Return [X, Y] of the center of cell containing provided text 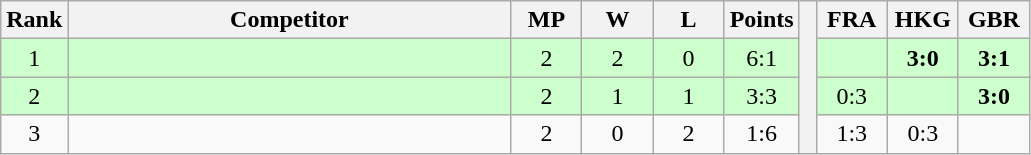
L [688, 20]
GBR [994, 20]
3:3 [762, 96]
6:1 [762, 58]
HKG [922, 20]
1:6 [762, 134]
FRA [852, 20]
MP [546, 20]
W [618, 20]
Rank [34, 20]
3:1 [994, 58]
1:3 [852, 134]
Competitor [290, 20]
Points [762, 20]
3 [34, 134]
